Provide the [x, y] coordinate of the cell's center where the given text is located.  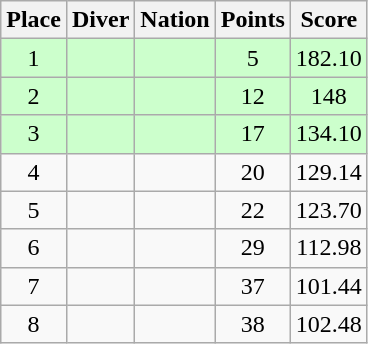
3 [34, 134]
6 [34, 248]
Score [328, 20]
148 [328, 96]
17 [252, 134]
12 [252, 96]
Points [252, 20]
1 [34, 58]
Nation [175, 20]
22 [252, 210]
37 [252, 286]
102.48 [328, 324]
182.10 [328, 58]
7 [34, 286]
38 [252, 324]
134.10 [328, 134]
Diver [100, 20]
112.98 [328, 248]
2 [34, 96]
Place [34, 20]
29 [252, 248]
101.44 [328, 286]
20 [252, 172]
123.70 [328, 210]
8 [34, 324]
4 [34, 172]
129.14 [328, 172]
